Find where the given text appears and provide that cell's center as [X, Y] coordinate. 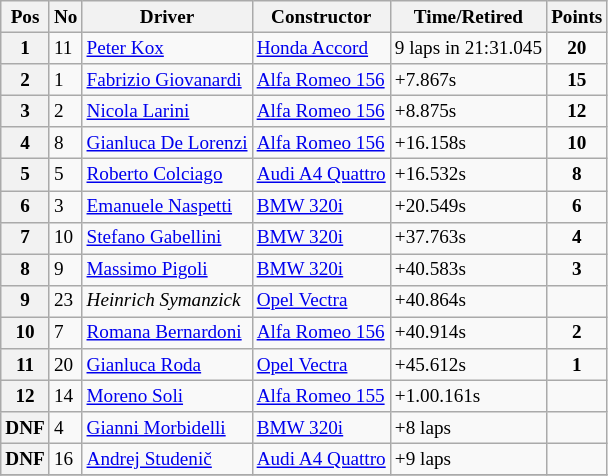
23 [66, 301]
+8.875s [468, 111]
Honda Accord [321, 48]
+37.763s [468, 238]
Pos [26, 17]
+20.549s [468, 206]
+9 laps [468, 460]
Gianluca Roda [167, 365]
Nicola Larini [167, 111]
+16.532s [468, 175]
Alfa Romeo 155 [321, 396]
Moreno Soli [167, 396]
+40.583s [468, 270]
Massimo Pigoli [167, 270]
Time/Retired [468, 17]
Gianni Morbidelli [167, 428]
16 [66, 460]
+40.864s [468, 301]
No [66, 17]
Peter Kox [167, 48]
Andrej Studenič [167, 460]
Heinrich Symanzick [167, 301]
Emanuele Naspetti [167, 206]
+1.00.161s [468, 396]
15 [577, 80]
Stefano Gabellini [167, 238]
Fabrizio Giovanardi [167, 80]
+40.914s [468, 333]
Gianluca De Lorenzi [167, 143]
+16.158s [468, 143]
+45.612s [468, 365]
9 laps in 21:31.045 [468, 48]
Romana Bernardoni [167, 333]
+7.867s [468, 80]
14 [66, 396]
Roberto Colciago [167, 175]
+8 laps [468, 428]
Points [577, 17]
Constructor [321, 17]
Driver [167, 17]
